Scan for the cell matching the given text and deliver its [X, Y] coordinate at center. 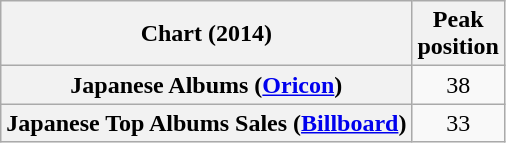
Peak position [458, 34]
38 [458, 85]
Japanese Albums (Oricon) [206, 85]
Japanese Top Albums Sales (Billboard) [206, 123]
Chart (2014) [206, 34]
33 [458, 123]
